Determine the (X, Y) coordinate at the center of the cell enclosing the given text.  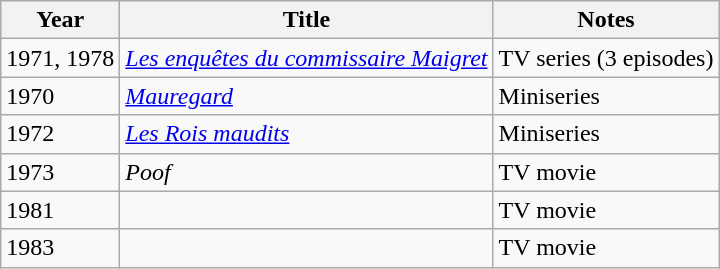
Les Rois maudits (306, 134)
Notes (606, 20)
1983 (60, 248)
1973 (60, 172)
1972 (60, 134)
1981 (60, 210)
Title (306, 20)
1971, 1978 (60, 58)
Poof (306, 172)
Year (60, 20)
TV series (3 episodes) (606, 58)
Mauregard (306, 96)
Les enquêtes du commissaire Maigret (306, 58)
1970 (60, 96)
